Provide the (x, y) coordinate of the cell's center where the given text is located.  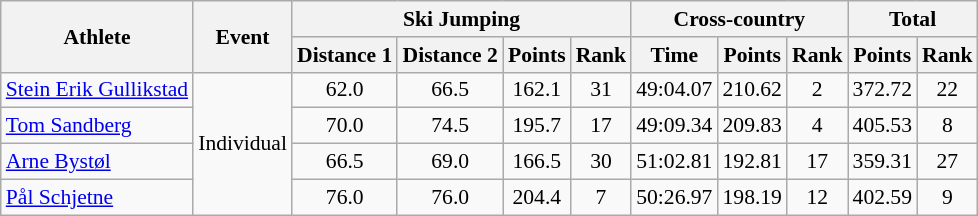
162.1 (537, 90)
49:04.07 (674, 90)
198.19 (752, 197)
22 (948, 90)
195.7 (537, 126)
Arne Bystøl (97, 162)
12 (818, 197)
204.4 (537, 197)
51:02.81 (674, 162)
359.31 (882, 162)
70.0 (344, 126)
27 (948, 162)
7 (602, 197)
405.53 (882, 126)
62.0 (344, 90)
Individual (242, 143)
2 (818, 90)
30 (602, 162)
69.0 (450, 162)
9 (948, 197)
209.83 (752, 126)
Event (242, 36)
Stein Erik Gullikstad (97, 90)
Distance 1 (344, 55)
8 (948, 126)
Time (674, 55)
Cross-country (739, 19)
210.62 (752, 90)
31 (602, 90)
Total (913, 19)
50:26.97 (674, 197)
74.5 (450, 126)
402.59 (882, 197)
Tom Sandberg (97, 126)
Pål Schjetne (97, 197)
Ski Jumping (462, 19)
372.72 (882, 90)
166.5 (537, 162)
Distance 2 (450, 55)
Athlete (97, 36)
192.81 (752, 162)
49:09.34 (674, 126)
4 (818, 126)
